Find where the given text appears and provide that cell's center as (X, Y) coordinate. 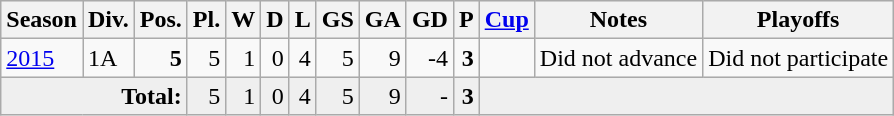
2015 (42, 58)
Pos. (160, 20)
D (275, 20)
Playoffs (798, 20)
Total: (94, 96)
W (244, 20)
GS (338, 20)
L (302, 20)
Notes (618, 20)
Season (42, 20)
Cup (506, 20)
Did not advance (618, 58)
GA (382, 20)
P (466, 20)
Div. (108, 20)
-4 (430, 58)
GD (430, 20)
Did not participate (798, 58)
- (430, 96)
Pl. (206, 20)
1A (108, 58)
